Determine the (x, y) coordinate at the center of the cell enclosing the given text.  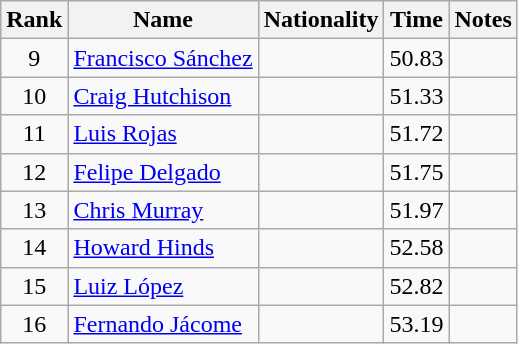
51.33 (416, 96)
Francisco Sánchez (163, 58)
16 (34, 324)
Fernando Jácome (163, 324)
15 (34, 286)
51.97 (416, 210)
52.82 (416, 286)
Howard Hinds (163, 248)
52.58 (416, 248)
Luiz López (163, 286)
Chris Murray (163, 210)
51.72 (416, 134)
Felipe Delgado (163, 172)
Rank (34, 20)
Craig Hutchison (163, 96)
50.83 (416, 58)
14 (34, 248)
12 (34, 172)
13 (34, 210)
51.75 (416, 172)
Notes (483, 20)
10 (34, 96)
Nationality (321, 20)
Name (163, 20)
53.19 (416, 324)
Time (416, 20)
Luis Rojas (163, 134)
9 (34, 58)
11 (34, 134)
